Return the [X, Y] coordinate for the center point of the cell that contains the specified text.  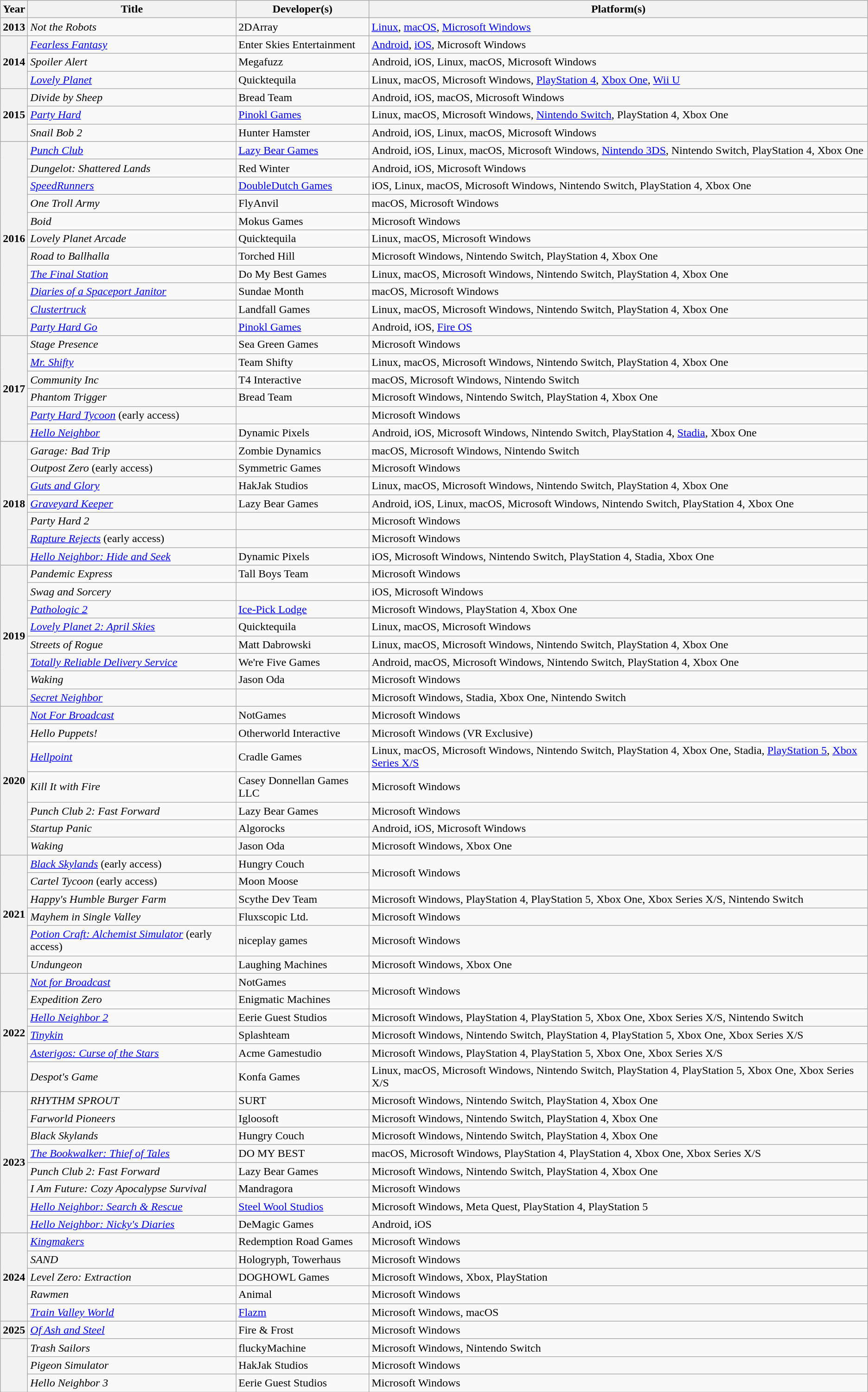
Android, iOS [619, 1224]
Punch Club [132, 150]
DeMagic Games [302, 1224]
Scythe Dev Team [302, 899]
We're Five Games [302, 662]
Outpost Zero (early access) [132, 468]
Moon Moose [302, 881]
Microsoft Windows, PlayStation 4, PlayStation 5, Xbox One, Xbox Series X/S [619, 1053]
Startup Panic [132, 829]
Title [132, 9]
Zombie Dynamics [302, 450]
Party Hard 2 [132, 521]
Ice-Pick Lodge [302, 609]
Linux, macOS, Microsoft Windows, PlayStation 4, Xbox One, Wii U [619, 80]
Megafuzz [302, 62]
Dungelot: Shattered Lands [132, 168]
Train Valley World [132, 1312]
2020 [14, 780]
Party Hard Go [132, 327]
2018 [14, 503]
Lovely Planet Arcade [132, 239]
Lovely Planet 2: April Skies [132, 627]
iOS, Linux, macOS, Microsoft Windows, Nintendo Switch, PlayStation 4, Xbox One [619, 185]
Android, iOS, macOS, Microsoft Windows [619, 97]
Clustertruck [132, 309]
Lovely Planet [132, 80]
Algorocks [302, 829]
Level Zero: Extraction [132, 1277]
Red Winter [302, 168]
Torched Hill [302, 256]
Not For Broadcast [132, 715]
Sundae Month [302, 292]
Symmetric Games [302, 468]
Laughing Machines [302, 964]
Year [14, 9]
Microsoft Windows, PlayStation 4, Xbox One [619, 609]
Pigeon Simulator [132, 1365]
Fearless Fantasy [132, 45]
SAND [132, 1259]
Cradle Games [302, 757]
One Troll Army [132, 203]
Konfa Games [302, 1077]
2019 [14, 636]
Casey Donnellan Games LLC [302, 786]
Despot's Game [132, 1077]
Android, iOS, Linux, macOS, Microsoft Windows, Nintendo 3DS, Nintendo Switch, PlayStation 4, Xbox One [619, 150]
2022 [14, 1032]
Android, iOS, Microsoft Windows, Nintendo Switch, PlayStation 4, Stadia, Xbox One [619, 433]
Swag and Sorcery [132, 592]
DoubleDutch Games [302, 185]
Graveyard Keeper [132, 503]
Hello Neighbor: Hide and Seek [132, 556]
Streets of Rogue [132, 645]
Guts and Glory [132, 485]
Secret Neighbor [132, 697]
Party Hard [132, 115]
Farworld Pioneers [132, 1118]
Boid [132, 221]
Android, iOS, Fire OS [619, 327]
Redemption Road Games [302, 1242]
Hello Neighbor: Search & Rescue [132, 1207]
Team Shifty [302, 362]
Mr. Shifty [132, 362]
Totally Reliable Delivery Service [132, 662]
SURT [302, 1100]
Microsoft Windows, Nintendo Switch [619, 1347]
Black Skylands [132, 1136]
Steel Wool Studios [302, 1207]
Hello Neighbor 2 [132, 1017]
Hunter Hamster [302, 133]
Mandragora [302, 1189]
Kill It with Fire [132, 786]
Divide by Sheep [132, 97]
2021 [14, 914]
Mayhem in Single Valley [132, 917]
Snail Bob 2 [132, 133]
2017 [14, 389]
Pandemic Express [132, 574]
Sea Green Games [302, 345]
The Final Station [132, 274]
Developer(s) [302, 9]
Do My Best Games [302, 274]
Otherworld Interactive [302, 733]
2016 [14, 238]
Matt Dabrowski [302, 645]
2DArray [302, 27]
2024 [14, 1277]
iOS, Microsoft Windows, Nintendo Switch, PlayStation 4, Stadia, Xbox One [619, 556]
Trash Sailors [132, 1347]
2014 [14, 62]
Fire & Frost [302, 1330]
Microsoft Windows, Nintendo Switch, PlayStation 4, PlayStation 5, Xbox One, Xbox Series X/S [619, 1035]
The Bookwalker: Thief of Tales [132, 1154]
Black Skylands (early access) [132, 864]
Kingmakers [132, 1242]
Microsoft Windows, Xbox, PlayStation [619, 1277]
Fluxscopic Ltd. [302, 917]
Happy's Humble Burger Farm [132, 899]
Microsoft Windows, macOS [619, 1312]
DO MY BEST [302, 1154]
Asterigos: Curse of the Stars [132, 1053]
Animal [302, 1295]
Landfall Games [302, 309]
Microsoft Windows, Meta Quest, PlayStation 4, PlayStation 5 [619, 1207]
Tinykin [132, 1035]
iOS, Microsoft Windows [619, 592]
Mokus Games [302, 221]
Hello Neighbor: Nicky's Diaries [132, 1224]
Not the Robots [132, 27]
Undungeon [132, 964]
Phantom Trigger [132, 397]
DOGHOWL Games [302, 1277]
SpeedRunners [132, 185]
Cartel Tycoon (early access) [132, 881]
niceplay games [302, 940]
Hello Neighbor [132, 433]
Linux, macOS, Microsoft Windows, Nintendo Switch, PlayStation 4, Xbox One, Stadia, PlayStation 5, Xbox Series X/S [619, 757]
Party Hard Tycoon (early access) [132, 415]
macOS, Microsoft Windows, PlayStation 4, PlayStation 4, Xbox One, Xbox Series X/S [619, 1154]
Splashteam [302, 1035]
Hello Neighbor 3 [132, 1383]
Expedition Zero [132, 1000]
2023 [14, 1162]
T4 Interactive [302, 380]
Microsoft Windows (VR Exclusive) [619, 733]
Hello Puppets! [132, 733]
Garage: Bad Trip [132, 450]
2015 [14, 115]
Flazm [302, 1312]
RHYTHM SPROUT [132, 1100]
Android, iOS, Linux, macOS, Microsoft Windows, Nintendo Switch, PlayStation 4, Xbox One [619, 503]
Igloosoft [302, 1118]
Android, macOS, Microsoft Windows, Nintendo Switch, PlayStation 4, Xbox One [619, 662]
Rapture Rejects (early access) [132, 539]
Spoiler Alert [132, 62]
Platform(s) [619, 9]
Pathologic 2 [132, 609]
Enigmatic Machines [302, 1000]
2025 [14, 1330]
Linux, macOS, Microsoft Windows, Nintendo Switch, PlayStation 4, PlayStation 5, Xbox One, Xbox Series X/S [619, 1077]
Hologryph, Towerhaus [302, 1259]
Diaries of a Spaceport Janitor [132, 292]
Of Ash and Steel [132, 1330]
Rawmen [132, 1295]
Road to Ballhalla [132, 256]
2013 [14, 27]
Hellpoint [132, 757]
Acme Gamestudio [302, 1053]
I Am Future: Cozy Apocalypse Survival [132, 1189]
fluckyMachine [302, 1347]
Potion Craft: Alchemist Simulator (early access) [132, 940]
Not for Broadcast [132, 982]
Community Inc [132, 380]
FlyAnvil [302, 203]
Microsoft Windows, Stadia, Xbox One, Nintendo Switch [619, 697]
Tall Boys Team [302, 574]
Stage Presence [132, 345]
Enter Skies Entertainment [302, 45]
